Scan for the cell matching the given text and deliver its (x, y) coordinate at center. 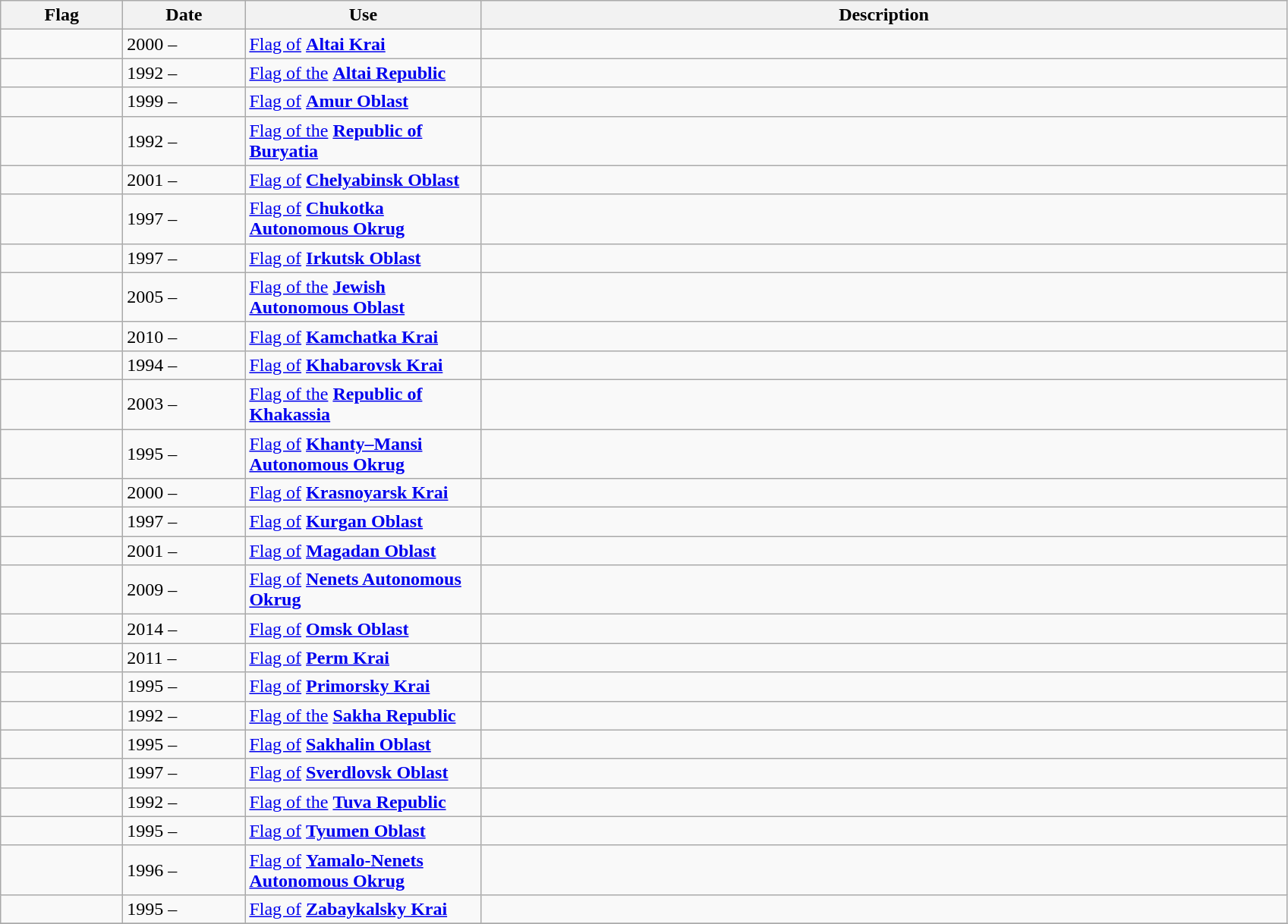
Flag of Sverdlovsk Oblast (363, 773)
Flag (62, 15)
Description (883, 15)
Flag of Krasnoyarsk Krai (363, 493)
1999 – (184, 102)
Flag of Nenets Autonomous Okrug (363, 590)
Flag of Omsk Oblast (363, 629)
2009 – (184, 590)
Flag of Primorsky Krai (363, 687)
Flag of Yamalo-Nenets Autonomous Okrug (363, 869)
2014 – (184, 629)
Flag of the Tuva Republic (363, 802)
Flag of the Sakha Republic (363, 715)
Flag of Chukotka Autonomous Okrug (363, 218)
Flag of the Republic of Buryatia (363, 141)
1994 – (184, 365)
Flag of Kamchatka Krai (363, 336)
Flag of the Jewish Autonomous Oblast (363, 297)
Flag of Irkutsk Oblast (363, 258)
Flag of Perm Krai (363, 658)
Flag of Khanty–Mansi Autonomous Okrug (363, 454)
Flag of Kurgan Oblast (363, 522)
2011 – (184, 658)
Flag of Amur Oblast (363, 102)
Flag of Tyumen Oblast (363, 831)
Flag of the Altai Republic (363, 73)
2003 – (184, 404)
Flag of Magadan Oblast (363, 551)
2010 – (184, 336)
Flag of Sakhalin Oblast (363, 744)
Flag of Altai Krai (363, 44)
Flag of Chelyabinsk Oblast (363, 180)
Flag of Khabarovsk Krai (363, 365)
1996 – (184, 869)
Use (363, 15)
Flag of Zabaykalsky Krai (363, 909)
2005 – (184, 297)
Date (184, 15)
Flag of the Republic of Khakassia (363, 404)
